Identify which cell holds the provided text, then report its (x, y) central coordinate. 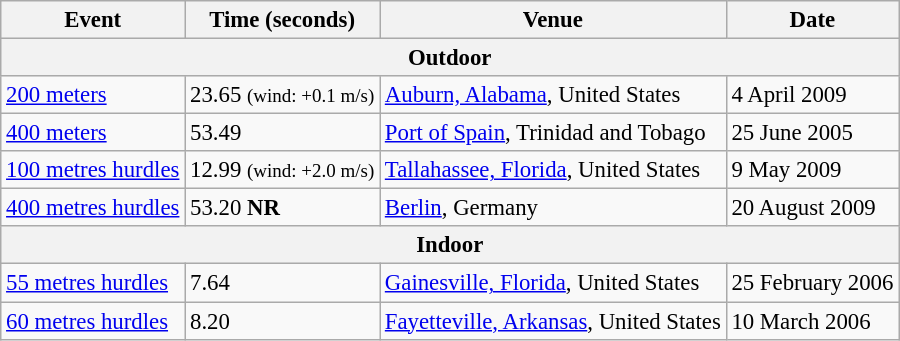
23.65 (wind: +0.1 m/s) (282, 95)
10 March 2006 (812, 321)
Berlin, Germany (554, 208)
60 metres hurdles (93, 321)
4 April 2009 (812, 95)
Gainesville, Florida, United States (554, 283)
200 meters (93, 95)
Fayetteville, Arkansas, United States (554, 321)
25 February 2006 (812, 283)
Venue (554, 20)
25 June 2005 (812, 133)
Outdoor (450, 58)
Auburn, Alabama, United States (554, 95)
Date (812, 20)
8.20 (282, 321)
Event (93, 20)
12.99 (wind: +2.0 m/s) (282, 170)
400 meters (93, 133)
100 metres hurdles (93, 170)
Time (seconds) (282, 20)
53.49 (282, 133)
Tallahassee, Florida, United States (554, 170)
7.64 (282, 283)
55 metres hurdles (93, 283)
20 August 2009 (812, 208)
400 metres hurdles (93, 208)
Port of Spain, Trinidad and Tobago (554, 133)
9 May 2009 (812, 170)
Indoor (450, 245)
53.20 NR (282, 208)
